Determine the (x, y) coordinate at the center of the cell enclosing the given text.  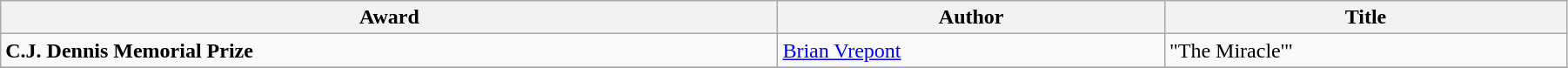
Title (1365, 17)
Brian Vrepont (971, 51)
"The Miracle'" (1365, 51)
C.J. Dennis Memorial Prize (390, 51)
Author (971, 17)
Award (390, 17)
